Find where the given text appears and provide that cell's center as [X, Y] coordinate. 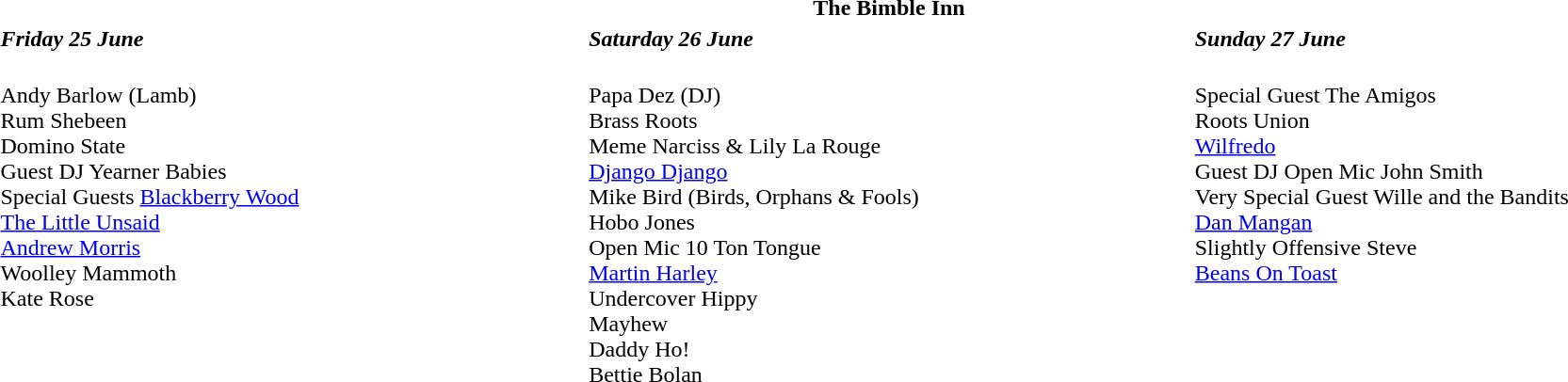
Saturday 26 June [889, 39]
